Search for the cell housing the specified text and yield its [X, Y] center coordinate. 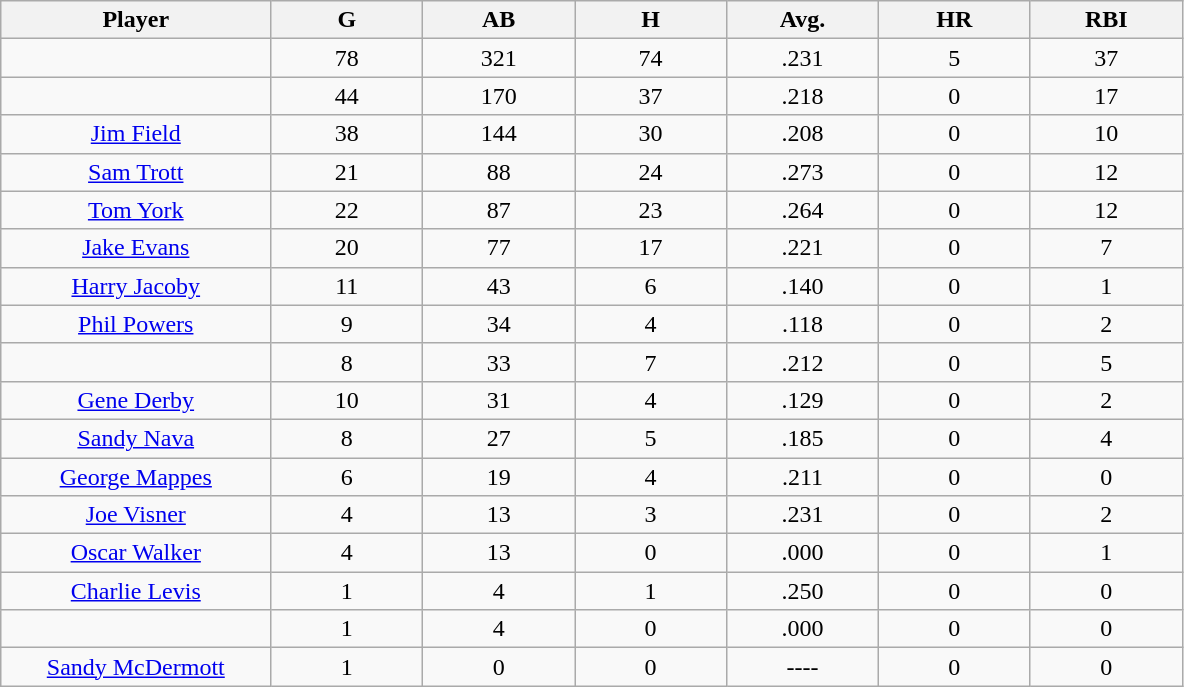
44 [347, 96]
.273 [802, 172]
31 [499, 400]
33 [499, 362]
.129 [802, 400]
Sandy McDermott [136, 667]
---- [802, 667]
11 [347, 286]
144 [499, 134]
.211 [802, 477]
HR [954, 20]
.212 [802, 362]
.208 [802, 134]
23 [651, 210]
30 [651, 134]
170 [499, 96]
20 [347, 248]
21 [347, 172]
27 [499, 438]
Phil Powers [136, 324]
George Mappes [136, 477]
3 [651, 515]
Sam Trott [136, 172]
9 [347, 324]
.221 [802, 248]
24 [651, 172]
H [651, 20]
Tom York [136, 210]
88 [499, 172]
Player [136, 20]
Sandy Nava [136, 438]
Harry Jacoby [136, 286]
Oscar Walker [136, 553]
Jim Field [136, 134]
.118 [802, 324]
74 [651, 58]
Joe Visner [136, 515]
Gene Derby [136, 400]
G [347, 20]
RBI [1106, 20]
AB [499, 20]
321 [499, 58]
Jake Evans [136, 248]
38 [347, 134]
Charlie Levis [136, 591]
77 [499, 248]
78 [347, 58]
Avg. [802, 20]
34 [499, 324]
.140 [802, 286]
43 [499, 286]
.218 [802, 96]
.264 [802, 210]
.250 [802, 591]
19 [499, 477]
.185 [802, 438]
22 [347, 210]
87 [499, 210]
